Return [X, Y] of the center of cell containing provided text 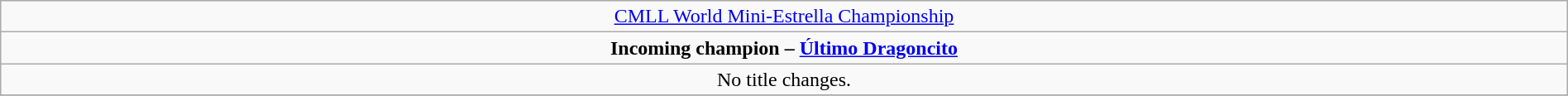
CMLL World Mini-Estrella Championship [784, 17]
Incoming champion – Último Dragoncito [784, 48]
No title changes. [784, 79]
